Pinpoint the cell where the given text exists, returning its [X, Y] midpoint coordinate. 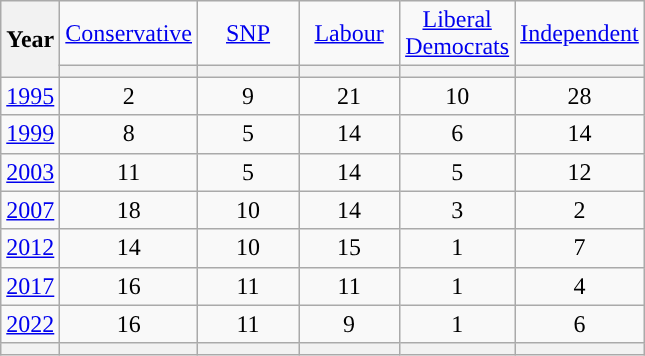
SNP [248, 34]
21 [350, 96]
Labour [350, 34]
2003 [30, 172]
Independent [580, 34]
2022 [30, 324]
4 [580, 286]
3 [458, 210]
Liberal Democrats [458, 34]
7 [580, 248]
8 [129, 134]
Conservative [129, 34]
1995 [30, 96]
Year [30, 39]
1999 [30, 134]
28 [580, 96]
2007 [30, 210]
18 [129, 210]
2017 [30, 286]
2012 [30, 248]
15 [350, 248]
12 [580, 172]
